Search for the cell housing the specified text and yield its [X, Y] center coordinate. 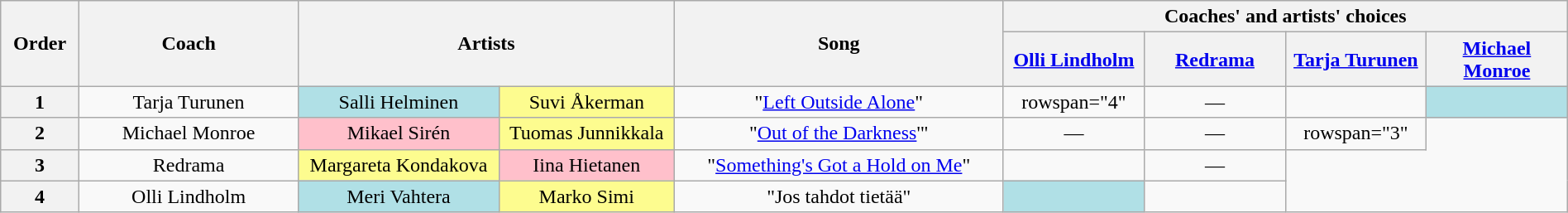
rowspan="4" [1073, 102]
"Jos tahdot tietää" [839, 196]
Coach [189, 43]
Order [40, 43]
"Out of the Darkness'" [839, 133]
Suvi Åkerman [586, 102]
1 [40, 102]
Salli Helminen [399, 102]
Coaches' and artists' choices [1285, 17]
Mikael Sirén [399, 133]
"Something's Got a Hold on Me" [839, 165]
Meri Vahtera [399, 196]
Artists [486, 43]
Margareta Kondakova [399, 165]
"Left Outside Alone" [839, 102]
Iina Hietanen [586, 165]
Marko Simi [586, 196]
4 [40, 196]
Tuomas Junnikkala [586, 133]
2 [40, 133]
rowspan="3" [1355, 133]
Song [839, 43]
3 [40, 165]
